From the cell containing the given text, extract its center point as [X, Y] coordinate. 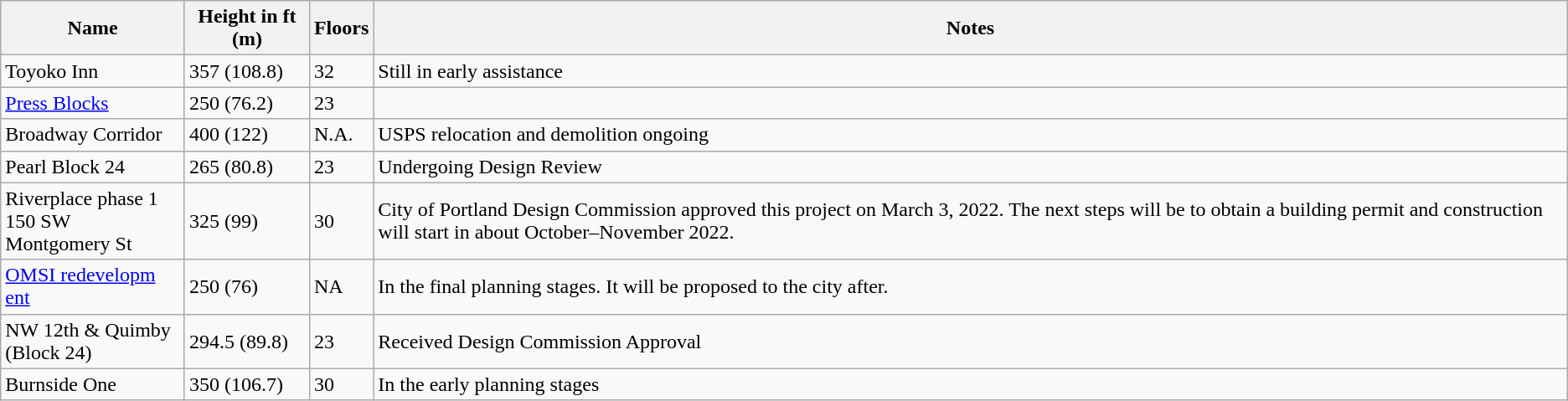
Burnside One [93, 384]
In the early planning stages [970, 384]
Floors [341, 28]
USPS relocation and demolition ongoing [970, 135]
Toyoko Inn [93, 71]
294.5 (89.8) [246, 342]
Notes [970, 28]
OMSI redevelopment [93, 286]
250 (76) [246, 286]
Pearl Block 24 [93, 167]
NA [341, 286]
265 (80.8) [246, 167]
250 (76.2) [246, 103]
Received Design Commission Approval [970, 342]
350 (106.7) [246, 384]
NW 12th & Quimby(Block 24) [93, 342]
357 (108.8) [246, 71]
32 [341, 71]
Still in early assistance [970, 71]
Press Blocks [93, 103]
Name [93, 28]
Riverplace phase 1150 SW Montgomery St [93, 221]
Undergoing Design Review [970, 167]
400 (122) [246, 135]
Broadway Corridor [93, 135]
In the final planning stages. It will be proposed to the city after. [970, 286]
N.A. [341, 135]
325 (99) [246, 221]
Height in ft (m) [246, 28]
